Determine the (x, y) coordinate at the center of the cell enclosing the given text.  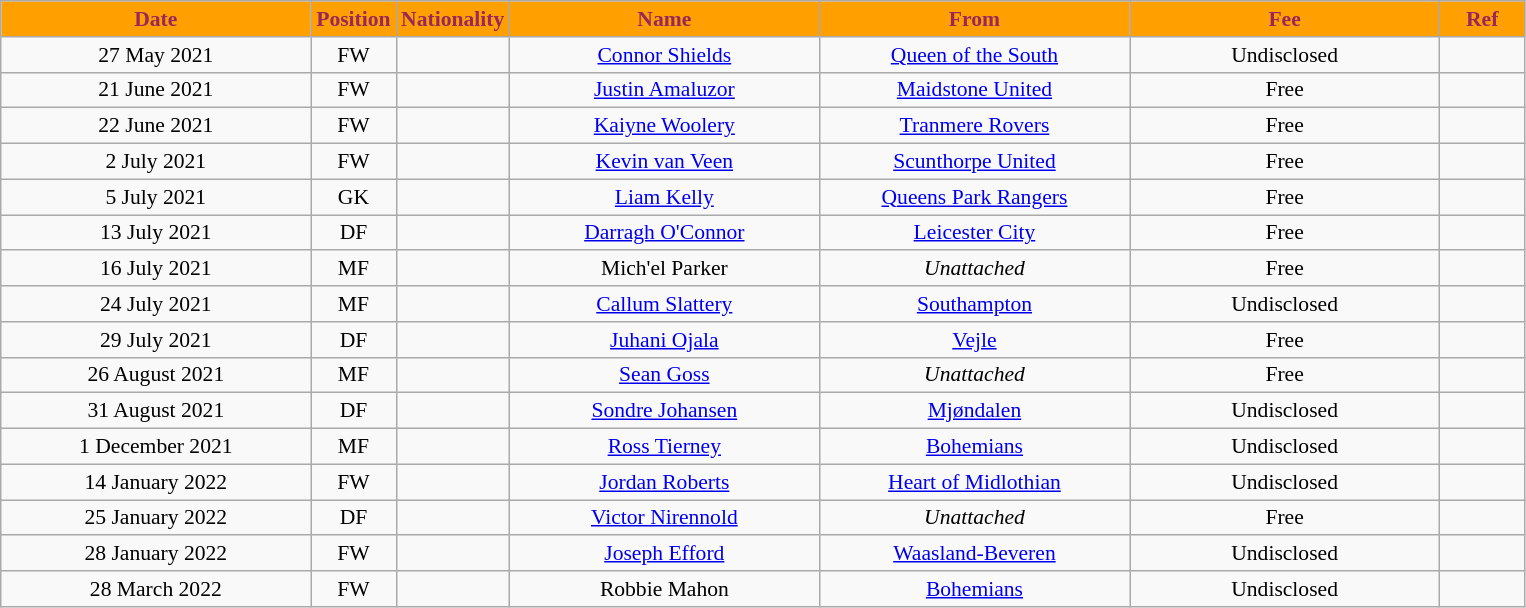
27 May 2021 (156, 55)
Southampton (974, 304)
14 January 2022 (156, 482)
Position (354, 19)
5 July 2021 (156, 197)
16 July 2021 (156, 269)
25 January 2022 (156, 518)
Fee (1285, 19)
Joseph Efford (664, 554)
Maidstone United (974, 90)
Scunthorpe United (974, 162)
Sondre Johansen (664, 411)
2 July 2021 (156, 162)
Sean Goss (664, 375)
Justin Amaluzor (664, 90)
Juhani Ojala (664, 340)
Victor Nirennold (664, 518)
Leicester City (974, 233)
1 December 2021 (156, 447)
Mich'el Parker (664, 269)
31 August 2021 (156, 411)
Ross Tierney (664, 447)
Liam Kelly (664, 197)
22 June 2021 (156, 126)
Darragh O'Connor (664, 233)
GK (354, 197)
Jordan Roberts (664, 482)
From (974, 19)
Robbie Mahon (664, 589)
28 January 2022 (156, 554)
Tranmere Rovers (974, 126)
24 July 2021 (156, 304)
Waasland-Beveren (974, 554)
Ref (1482, 19)
Vejle (974, 340)
Nationality (452, 19)
Date (156, 19)
Name (664, 19)
28 March 2022 (156, 589)
Queen of the South (974, 55)
Queens Park Rangers (974, 197)
Callum Slattery (664, 304)
29 July 2021 (156, 340)
Connor Shields (664, 55)
26 August 2021 (156, 375)
13 July 2021 (156, 233)
Kevin van Veen (664, 162)
Kaiyne Woolery (664, 126)
Heart of Midlothian (974, 482)
Mjøndalen (974, 411)
21 June 2021 (156, 90)
